Return the [x, y] coordinate for the center point of the cell that contains the specified text.  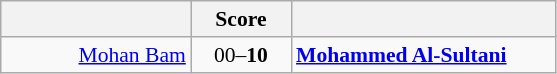
Mohan Bam [96, 55]
Mohammed Al-Sultani [424, 55]
00–10 [241, 55]
Score [241, 19]
